Locate the cell with the specified text and output its [x, y] center coordinate. 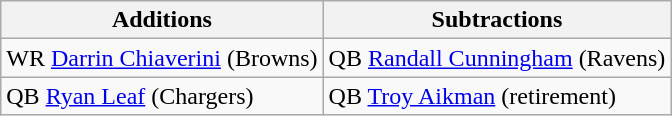
QB Randall Cunningham (Ravens) [497, 58]
QB Troy Aikman (retirement) [497, 96]
QB Ryan Leaf (Chargers) [162, 96]
Additions [162, 20]
Subtractions [497, 20]
WR Darrin Chiaverini (Browns) [162, 58]
